Scan for the cell matching the given text and deliver its (X, Y) coordinate at center. 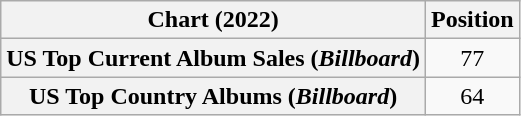
US Top Current Album Sales (Billboard) (214, 58)
Position (472, 20)
US Top Country Albums (Billboard) (214, 96)
77 (472, 58)
64 (472, 96)
Chart (2022) (214, 20)
